Locate the cell with the specified text and output its (x, y) center coordinate. 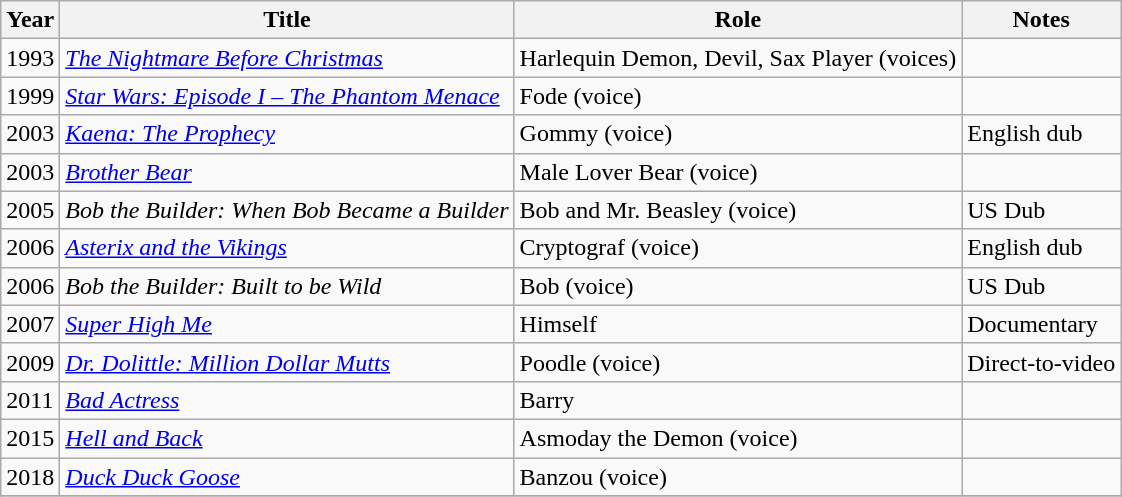
Bob (voice) (738, 286)
Year (30, 20)
Asterix and the Vikings (287, 248)
2018 (30, 477)
Banzou (voice) (738, 477)
Brother Bear (287, 172)
Asmoday the Demon (voice) (738, 438)
Cryptograf (voice) (738, 248)
Gommy (voice) (738, 134)
2007 (30, 324)
Title (287, 20)
Bob the Builder: When Bob Became a Builder (287, 210)
1999 (30, 96)
Duck Duck Goose (287, 477)
Documentary (1042, 324)
Super High Me (287, 324)
2005 (30, 210)
Dr. Dolittle: Million Dollar Mutts (287, 362)
Bob the Builder: Built to be Wild (287, 286)
2015 (30, 438)
Hell and Back (287, 438)
Star Wars: Episode I – The Phantom Menace (287, 96)
2009 (30, 362)
1993 (30, 58)
Fode (voice) (738, 96)
Bad Actress (287, 400)
The Nightmare Before Christmas (287, 58)
Himself (738, 324)
Notes (1042, 20)
Kaena: The Prophecy (287, 134)
Direct-to-video (1042, 362)
Barry (738, 400)
Bob and Mr. Beasley (voice) (738, 210)
Male Lover Bear (voice) (738, 172)
Poodle (voice) (738, 362)
Role (738, 20)
Harlequin Demon, Devil, Sax Player (voices) (738, 58)
2011 (30, 400)
